Return [x, y] of the center of cell containing provided text 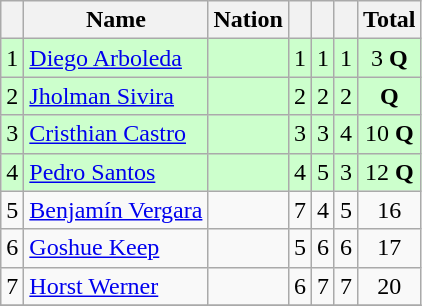
Diego Arboleda [116, 58]
12 Q [390, 172]
Name [116, 20]
Goshue Keep [116, 248]
10 Q [390, 134]
Nation [248, 20]
16 [390, 210]
Pedro Santos [116, 172]
Q [390, 96]
Cristhian Castro [116, 134]
Jholman Sivira [116, 96]
20 [390, 286]
Benjamín Vergara [116, 210]
Horst Werner [116, 286]
3 Q [390, 58]
Total [390, 20]
17 [390, 248]
